Search for the cell housing the specified text and yield its (X, Y) center coordinate. 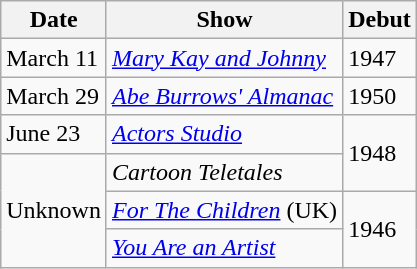
Mary Kay and Johnny (224, 58)
1947 (380, 58)
Show (224, 20)
March 11 (54, 58)
June 23 (54, 134)
Debut (380, 20)
Unknown (54, 210)
For The Children (UK) (224, 210)
March 29 (54, 96)
Date (54, 20)
1946 (380, 229)
Cartoon Teletales (224, 172)
1950 (380, 96)
Actors Studio (224, 134)
You Are an Artist (224, 248)
Abe Burrows' Almanac (224, 96)
1948 (380, 153)
